Find where the given text appears and provide that cell's center as [x, y] coordinate. 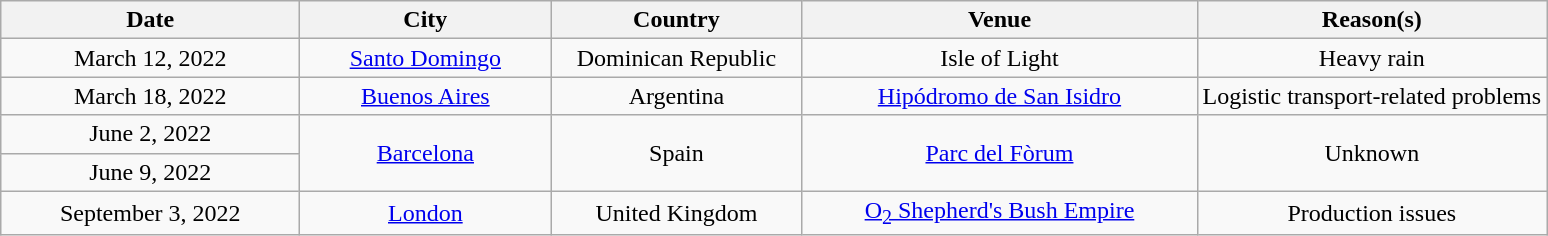
Parc del Fòrum [1000, 153]
Barcelona [426, 153]
June 2, 2022 [150, 134]
United Kingdom [676, 213]
Heavy rain [1372, 58]
Country [676, 20]
Isle of Light [1000, 58]
Venue [1000, 20]
June 9, 2022 [150, 172]
City [426, 20]
London [426, 213]
Unknown [1372, 153]
Hipódromo de San Isidro [1000, 96]
Logistic transport-related problems [1372, 96]
Reason(s) [1372, 20]
March 18, 2022 [150, 96]
O2 Shepherd's Bush Empire [1000, 213]
Santo Domingo [426, 58]
March 12, 2022 [150, 58]
September 3, 2022 [150, 213]
Date [150, 20]
Argentina [676, 96]
Spain [676, 153]
Dominican Republic [676, 58]
Buenos Aires [426, 96]
Production issues [1372, 213]
